Pinpoint the cell where the given text exists, returning its [x, y] midpoint coordinate. 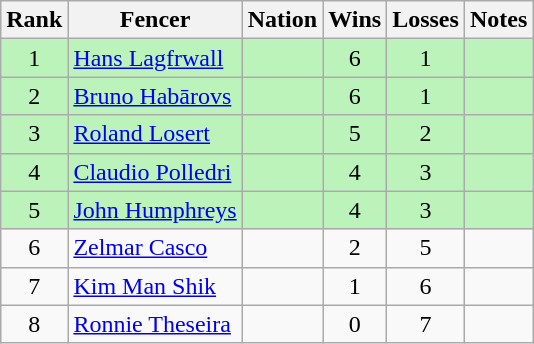
Zelmar Casco [155, 248]
Claudio Polledri [155, 172]
Notes [498, 20]
8 [34, 324]
Rank [34, 20]
Losses [426, 20]
Hans Lagfrwall [155, 58]
Kim Man Shik [155, 286]
Bruno Habārovs [155, 96]
Fencer [155, 20]
Roland Losert [155, 134]
Ronnie Theseira [155, 324]
Wins [355, 20]
John Humphreys [155, 210]
0 [355, 324]
Nation [282, 20]
